Return [X, Y] of the center of cell containing provided text 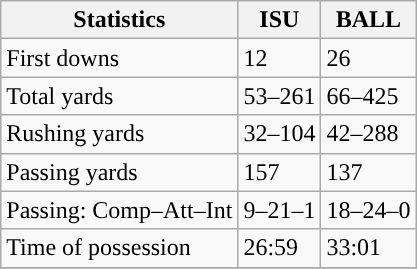
137 [368, 172]
66–425 [368, 96]
12 [280, 58]
Passing yards [120, 172]
9–21–1 [280, 210]
Total yards [120, 96]
BALL [368, 20]
32–104 [280, 134]
26 [368, 58]
26:59 [280, 248]
Passing: Comp–Att–Int [120, 210]
ISU [280, 20]
Time of possession [120, 248]
Statistics [120, 20]
18–24–0 [368, 210]
Rushing yards [120, 134]
33:01 [368, 248]
53–261 [280, 96]
157 [280, 172]
First downs [120, 58]
42–288 [368, 134]
